Provide the (x, y) coordinate of the cell's center where the given text is located.  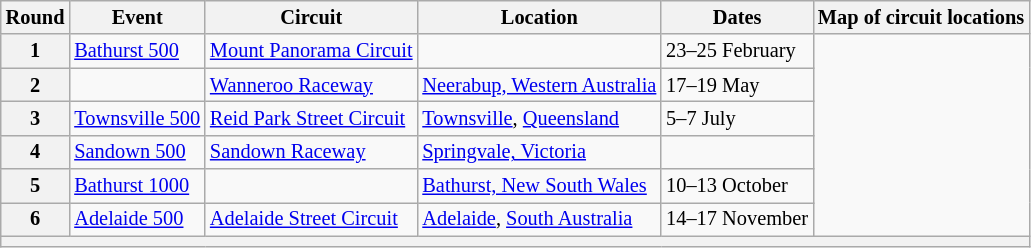
Circuit (311, 17)
2 (36, 85)
4 (36, 152)
Reid Park Street Circuit (311, 118)
17–19 May (737, 85)
Bathurst 1000 (137, 186)
Townsville 500 (137, 118)
Bathurst, New South Wales (539, 186)
Neerabup, Western Australia (539, 85)
Townsville, Queensland (539, 118)
Bathurst 500 (137, 51)
6 (36, 219)
Round (36, 17)
Event (137, 17)
5–7 July (737, 118)
Adelaide, South Australia (539, 219)
14–17 November (737, 219)
3 (36, 118)
10–13 October (737, 186)
Mount Panorama Circuit (311, 51)
Sandown 500 (137, 152)
Adelaide 500 (137, 219)
5 (36, 186)
Map of circuit locations (921, 17)
Sandown Raceway (311, 152)
Springvale, Victoria (539, 152)
Wanneroo Raceway (311, 85)
Dates (737, 17)
Location (539, 17)
Adelaide Street Circuit (311, 219)
1 (36, 51)
23–25 February (737, 51)
